Scan for the cell matching the given text and deliver its [X, Y] coordinate at center. 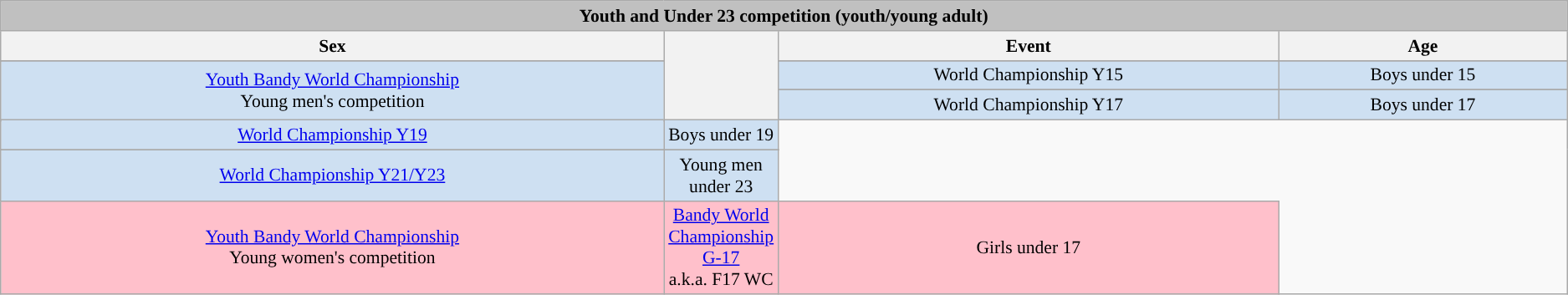
Bandy World Championship G-17a.k.a. F17 WC [721, 247]
Young men under 23 [721, 175]
Boys under 17 [1422, 105]
Boys under 19 [721, 135]
Youth and Under 23 competition (youth/young adult) [784, 16]
World Championship Y21/Y23 [333, 175]
Sex [333, 46]
Youth Bandy World Championship Young women's competition [333, 247]
World Championship Y19 [333, 135]
Age [1422, 46]
Youth Bandy World Championship Young men's competition [333, 90]
Event [1029, 46]
World Championship Y15 [1029, 75]
Boys under 15 [1422, 75]
World Championship Y17 [1029, 105]
Girls under 17 [1029, 247]
